Detect which cell encompasses the target text, then output its (x, y) center coordinate. 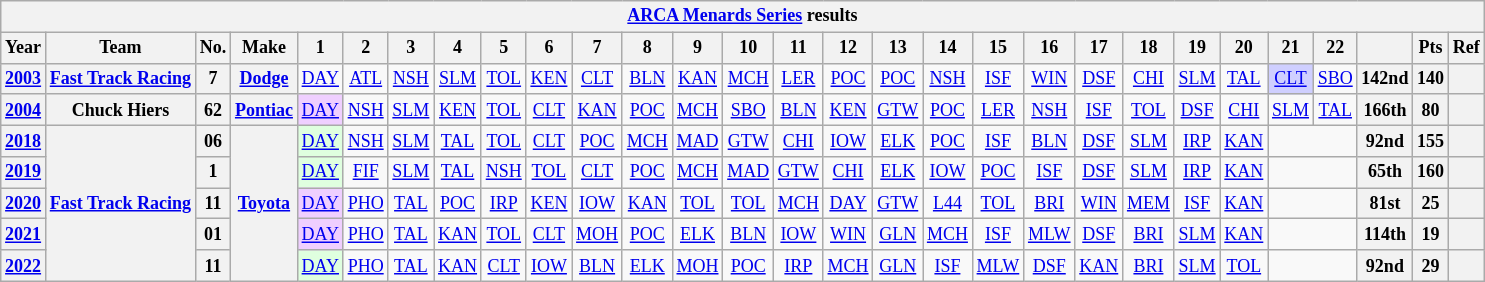
9 (698, 48)
114th (1385, 234)
17 (1099, 48)
No. (212, 48)
Toyota (264, 203)
140 (1431, 78)
12 (848, 48)
81st (1385, 204)
06 (212, 140)
13 (898, 48)
Ref (1466, 48)
155 (1431, 140)
Team (120, 48)
2018 (24, 140)
Dodge (264, 78)
62 (212, 110)
L44 (948, 204)
16 (1050, 48)
2003 (24, 78)
8 (647, 48)
20 (1244, 48)
ATL (366, 78)
18 (1149, 48)
Year (24, 48)
4 (458, 48)
Chuck Hiers (120, 110)
80 (1431, 110)
5 (504, 48)
29 (1431, 266)
160 (1431, 172)
01 (212, 234)
22 (1335, 48)
FIF (366, 172)
10 (748, 48)
14 (948, 48)
Make (264, 48)
Pontiac (264, 110)
2 (366, 48)
2019 (24, 172)
ARCA Menards Series results (742, 16)
2020 (24, 204)
2004 (24, 110)
MEM (1149, 204)
2021 (24, 234)
65th (1385, 172)
6 (549, 48)
2022 (24, 266)
166th (1385, 110)
142nd (1385, 78)
15 (998, 48)
Pts (1431, 48)
25 (1431, 204)
3 (411, 48)
21 (1291, 48)
